Capture the cell that displays the provided text and extract its (X, Y) central coordinate. 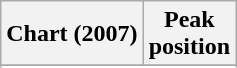
Peakposition (189, 34)
Chart (2007) (72, 34)
